Determine the (x, y) coordinate at the center of the cell enclosing the given text.  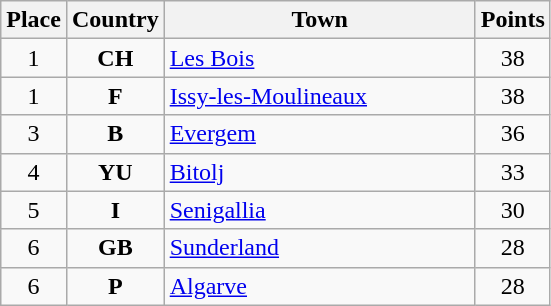
YU (115, 172)
4 (34, 172)
GB (115, 248)
Country (115, 20)
Les Bois (320, 58)
B (115, 134)
3 (34, 134)
33 (512, 172)
P (115, 286)
5 (34, 210)
Points (512, 20)
Place (34, 20)
Senigallia (320, 210)
36 (512, 134)
30 (512, 210)
Town (320, 20)
Sunderland (320, 248)
Evergem (320, 134)
Algarve (320, 286)
Issy-les-Moulineaux (320, 96)
F (115, 96)
Bitolj (320, 172)
CH (115, 58)
I (115, 210)
